Output the (X, Y) coordinate of the center of the cell containing the given text.  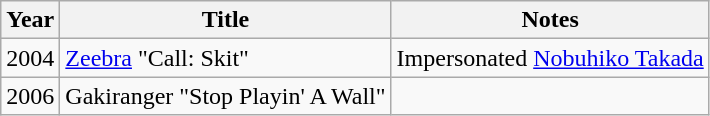
Gakiranger "Stop Playin' A Wall" (226, 96)
Zeebra "Call: Skit" (226, 58)
Year (30, 20)
Title (226, 20)
Impersonated Nobuhiko Takada (550, 58)
2006 (30, 96)
2004 (30, 58)
Notes (550, 20)
